Detect which cell encompasses the target text, then output its (X, Y) center coordinate. 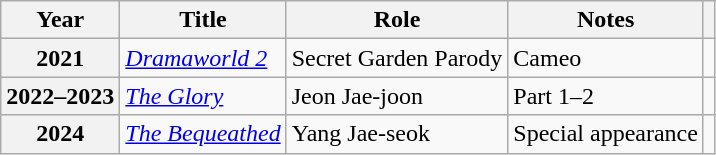
Notes (606, 20)
Yang Jae-seok (397, 134)
Dramaworld 2 (203, 58)
2024 (60, 134)
2021 (60, 58)
Year (60, 20)
Cameo (606, 58)
Jeon Jae-joon (397, 96)
Secret Garden Parody (397, 58)
Special appearance (606, 134)
2022–2023 (60, 96)
Role (397, 20)
The Glory (203, 96)
Title (203, 20)
Part 1–2 (606, 96)
The Bequeathed (203, 134)
